Search for the cell housing the specified text and yield its [x, y] center coordinate. 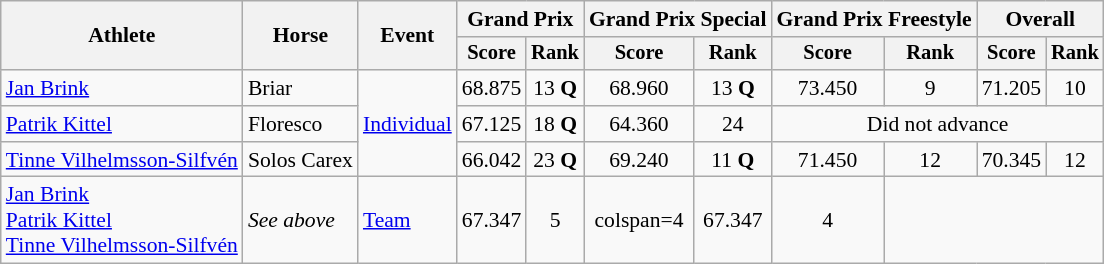
Athlete [122, 36]
66.042 [492, 160]
Briar [300, 88]
5 [555, 220]
68.960 [639, 88]
Jan BrinkPatrik KittelTinne Vilhelmsson-Silfvén [122, 220]
Overall [1040, 19]
Patrik Kittel [122, 124]
Jan Brink [122, 88]
10 [1075, 88]
Tinne Vilhelmsson-Silfvén [122, 160]
4 [827, 220]
18 Q [555, 124]
24 [732, 124]
68.875 [492, 88]
Grand Prix [520, 19]
Horse [300, 36]
Solos Carex [300, 160]
9 [930, 88]
73.450 [827, 88]
Grand Prix Freestyle [874, 19]
69.240 [639, 160]
Did not advance [937, 124]
Event [408, 36]
colspan=4 [639, 220]
64.360 [639, 124]
Floresco [300, 124]
11 Q [732, 160]
70.345 [1012, 160]
See above [300, 220]
71.450 [827, 160]
Grand Prix Special [678, 19]
67.125 [492, 124]
Individual [408, 124]
23 Q [555, 160]
Team [408, 220]
71.205 [1012, 88]
